Scan for the cell matching the given text and deliver its (x, y) coordinate at center. 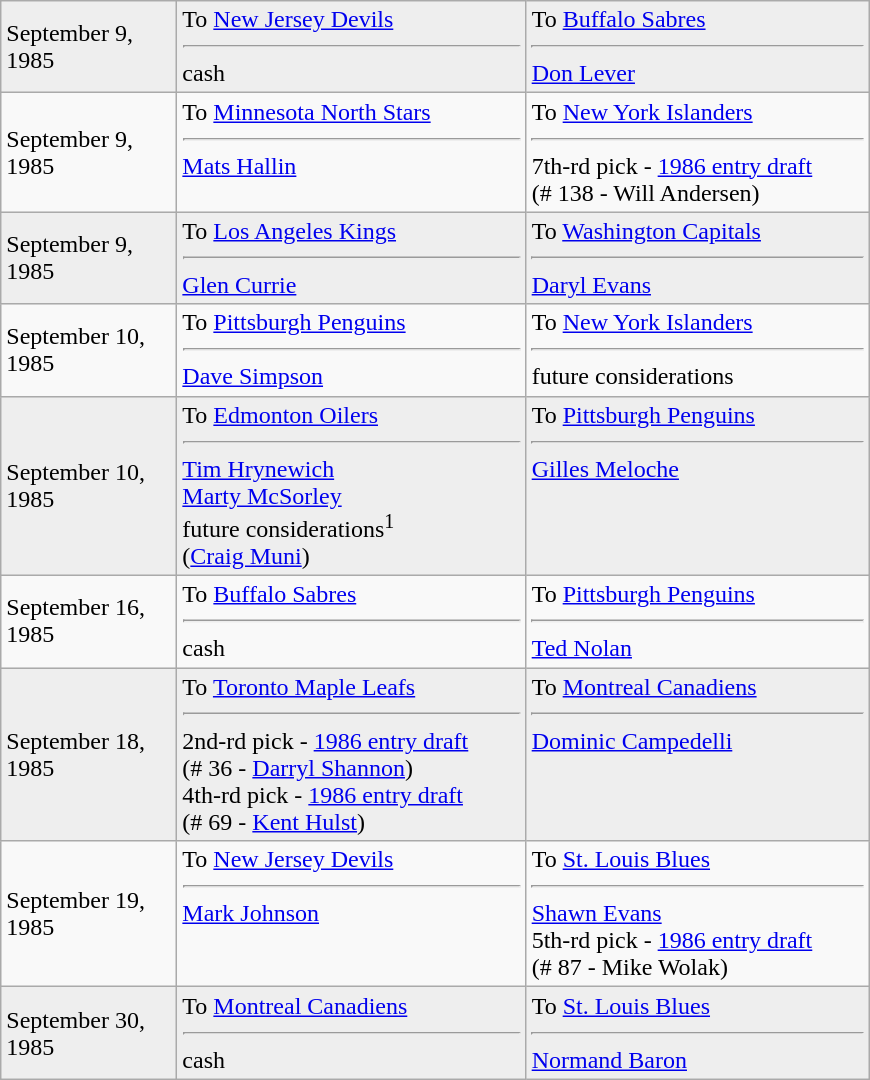
To Toronto Maple Leafs2nd-rd pick - 1986 entry draft(# 36 - Darryl Shannon)4th-rd pick - 1986 entry draft(# 69 - Kent Hulst) (352, 754)
September 18,1985 (89, 754)
September 19,1985 (89, 914)
To Montreal Canadienscash (352, 1033)
To Minnesota North StarsMats Hallin (352, 152)
To Buffalo SabresDon Lever (698, 47)
To New York Islandersfuture considerations (698, 350)
To Los Angeles KingsGlen Currie (352, 258)
To Pittsburgh PenguinsDave Simpson (352, 350)
To Washington CapitalsDaryl Evans (698, 258)
To New Jersey DevilsMark Johnson (352, 914)
To Edmonton OilersTim HrynewichMarty McSorleyfuture considerations1(Craig Muni) (352, 486)
September 30,1985 (89, 1033)
To New York Islanders7th-rd pick - 1986 entry draft(# 138 - Will Andersen) (698, 152)
To St. Louis BluesShawn Evans5th-rd pick - 1986 entry draft(# 87 - Mike Wolak) (698, 914)
To Montreal CanadiensDominic Campedelli (698, 754)
To Pittsburgh PenguinsGilles Meloche (698, 486)
September 16,1985 (89, 622)
To Pittsburgh PenguinsTed Nolan (698, 622)
To St. Louis BluesNormand Baron (698, 1033)
To New Jersey Devilscash (352, 47)
To Buffalo Sabrescash (352, 622)
